Return the [x, y] coordinate for the center point of the cell that contains the specified text.  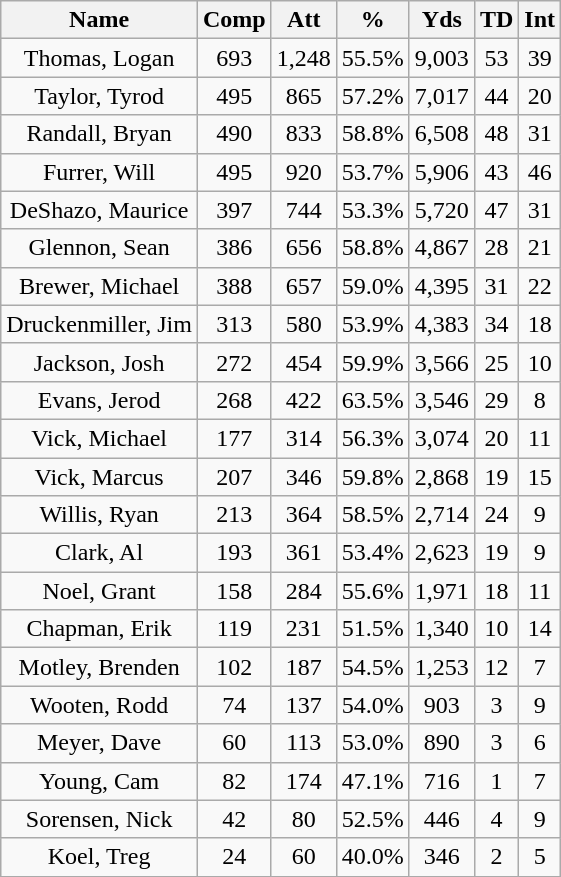
361 [304, 553]
1,253 [442, 667]
2,623 [442, 553]
231 [304, 629]
43 [496, 172]
42 [234, 819]
Vick, Marcus [100, 477]
6 [540, 743]
Chapman, Erik [100, 629]
59.9% [372, 362]
Glennon, Sean [100, 248]
5,720 [442, 210]
865 [304, 96]
53.4% [372, 553]
1,248 [304, 58]
Comp [234, 20]
63.5% [372, 400]
59.0% [372, 286]
193 [234, 553]
454 [304, 362]
174 [304, 781]
Att [304, 20]
4,383 [442, 324]
Furrer, Will [100, 172]
397 [234, 210]
903 [442, 705]
490 [234, 134]
272 [234, 362]
388 [234, 286]
52.5% [372, 819]
3,566 [442, 362]
48 [496, 134]
207 [234, 477]
1,971 [442, 591]
22 [540, 286]
46 [540, 172]
59.8% [372, 477]
Randall, Bryan [100, 134]
Jackson, Josh [100, 362]
8 [540, 400]
21 [540, 248]
Motley, Brenden [100, 667]
2,868 [442, 477]
7,017 [442, 96]
Druckenmiller, Jim [100, 324]
39 [540, 58]
268 [234, 400]
Clark, Al [100, 553]
580 [304, 324]
6,508 [442, 134]
4 [496, 819]
47 [496, 210]
4,867 [442, 248]
51.5% [372, 629]
Int [540, 20]
Yds [442, 20]
15 [540, 477]
53.3% [372, 210]
119 [234, 629]
386 [234, 248]
744 [304, 210]
137 [304, 705]
25 [496, 362]
58.5% [372, 515]
656 [304, 248]
2,714 [442, 515]
693 [234, 58]
3,074 [442, 438]
Koel, Treg [100, 857]
80 [304, 819]
716 [442, 781]
Meyer, Dave [100, 743]
57.2% [372, 96]
213 [234, 515]
Thomas, Logan [100, 58]
284 [304, 591]
102 [234, 667]
Brewer, Michael [100, 286]
657 [304, 286]
55.6% [372, 591]
29 [496, 400]
% [372, 20]
44 [496, 96]
Sorensen, Nick [100, 819]
1,340 [442, 629]
Wooten, Rodd [100, 705]
53.9% [372, 324]
2 [496, 857]
158 [234, 591]
53.0% [372, 743]
Willis, Ryan [100, 515]
DeShazo, Maurice [100, 210]
364 [304, 515]
TD [496, 20]
Vick, Michael [100, 438]
12 [496, 667]
47.1% [372, 781]
55.5% [372, 58]
28 [496, 248]
82 [234, 781]
113 [304, 743]
Noel, Grant [100, 591]
74 [234, 705]
422 [304, 400]
833 [304, 134]
313 [234, 324]
54.0% [372, 705]
890 [442, 743]
Evans, Jerod [100, 400]
1 [496, 781]
187 [304, 667]
Young, Cam [100, 781]
314 [304, 438]
34 [496, 324]
56.3% [372, 438]
14 [540, 629]
Taylor, Tyrod [100, 96]
5 [540, 857]
446 [442, 819]
53.7% [372, 172]
177 [234, 438]
920 [304, 172]
5,906 [442, 172]
54.5% [372, 667]
53 [496, 58]
Name [100, 20]
40.0% [372, 857]
4,395 [442, 286]
9,003 [442, 58]
3,546 [442, 400]
